Detect which cell encompasses the target text, then output its [X, Y] center coordinate. 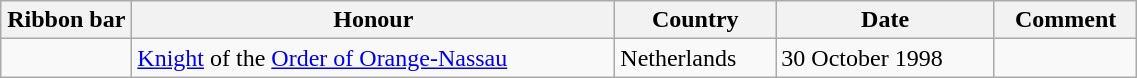
Comment [1066, 20]
Netherlands [696, 58]
30 October 1998 [886, 58]
Knight of the Order of Orange-Nassau [374, 58]
Date [886, 20]
Ribbon bar [66, 20]
Country [696, 20]
Honour [374, 20]
